Pinpoint the cell where the given text exists, returning its (x, y) midpoint coordinate. 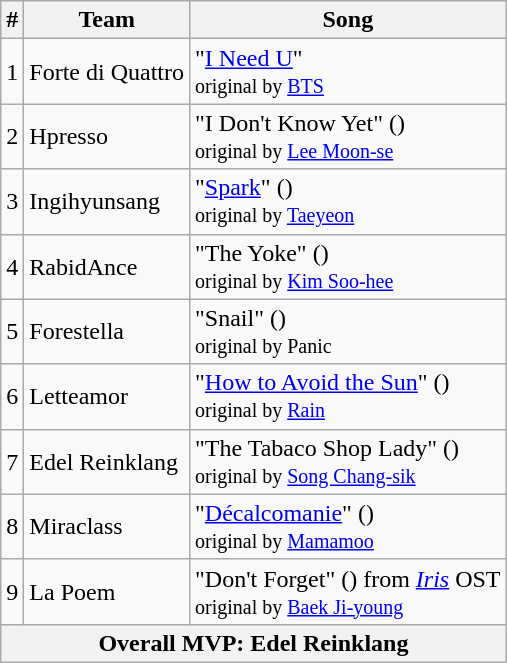
"Don't Forget" () from Iris OST original by Baek Ji-young (348, 592)
1 (12, 72)
Song (348, 20)
La Poem (107, 592)
"I Don't Know Yet" () original by Lee Moon-se (348, 136)
"I Need U" original by BTS (348, 72)
Edel Reinklang (107, 462)
Ingihyunsang (107, 202)
Team (107, 20)
4 (12, 266)
8 (12, 526)
"The Yoke" () original by Kim Soo-hee (348, 266)
"How to Avoid the Sun" () original by Rain (348, 396)
3 (12, 202)
2 (12, 136)
Overall MVP: Edel Reinklang (254, 643)
RabidAnce (107, 266)
Miraclass (107, 526)
9 (12, 592)
5 (12, 332)
"Spark" () original by Taeyeon (348, 202)
Hpresso (107, 136)
Forte di Quattro (107, 72)
Letteamor (107, 396)
"The Tabaco Shop Lady" () original by Song Chang-sik (348, 462)
# (12, 20)
7 (12, 462)
6 (12, 396)
"Snail" () original by Panic (348, 332)
Forestella (107, 332)
"Décalcomanie" () original by Mamamoo (348, 526)
